Find where the given text appears and provide that cell's center as [X, Y] coordinate. 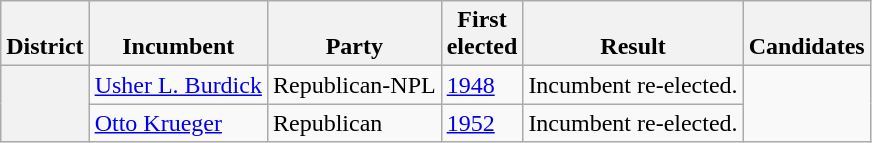
1952 [482, 123]
Incumbent [178, 34]
Usher L. Burdick [178, 85]
Republican-NPL [354, 85]
District [45, 34]
Party [354, 34]
Candidates [806, 34]
Republican [354, 123]
1948 [482, 85]
Otto Krueger [178, 123]
Firstelected [482, 34]
Result [633, 34]
